Find where the given text appears and provide that cell's center as (x, y) coordinate. 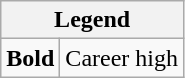
Legend (92, 20)
Career high (122, 58)
Bold (30, 58)
